Extract the [x, y] coordinate from the center of the cell holding the provided text.  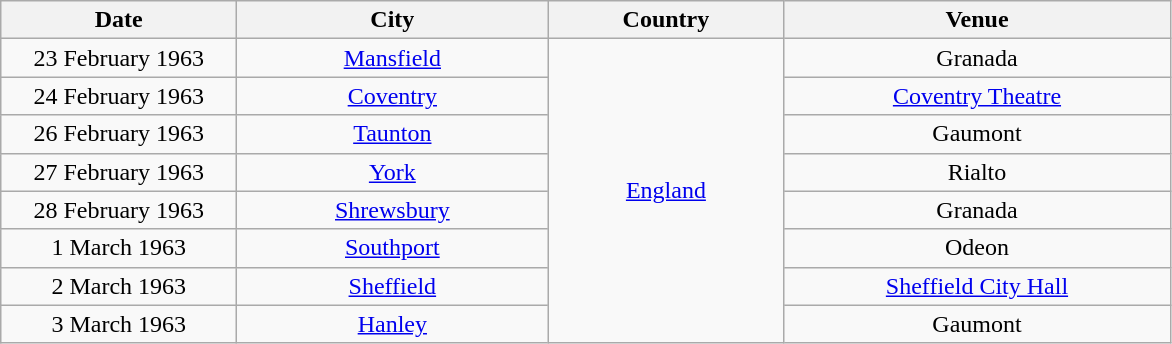
Coventry [392, 96]
3 March 1963 [119, 324]
York [392, 172]
Taunton [392, 134]
28 February 1963 [119, 210]
Date [119, 20]
26 February 1963 [119, 134]
24 February 1963 [119, 96]
1 March 1963 [119, 248]
England [666, 191]
Rialto [977, 172]
Coventry Theatre [977, 96]
Sheffield City Hall [977, 286]
Sheffield [392, 286]
Odeon [977, 248]
23 February 1963 [119, 58]
27 February 1963 [119, 172]
Shrewsbury [392, 210]
Country [666, 20]
City [392, 20]
Southport [392, 248]
Hanley [392, 324]
Venue [977, 20]
2 March 1963 [119, 286]
Mansfield [392, 58]
